Detect which cell encompasses the target text, then output its (x, y) center coordinate. 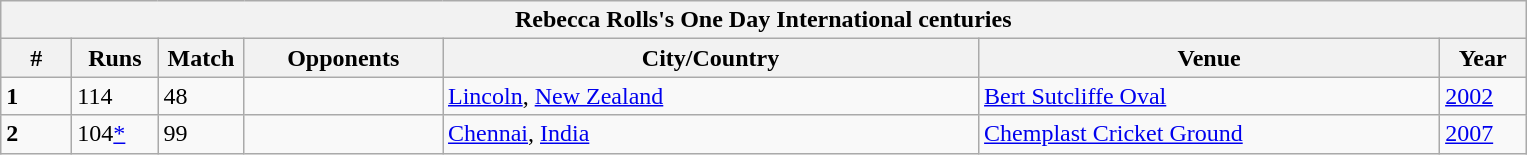
Year (1483, 58)
Match (201, 58)
Bert Sutcliffe Oval (1210, 96)
Lincoln, New Zealand (710, 96)
114 (115, 96)
Opponents (344, 58)
Rebecca Rolls's One Day International centuries (764, 20)
2007 (1483, 134)
104* (115, 134)
Runs (115, 58)
Chemplast Cricket Ground (1210, 134)
Chennai, India (710, 134)
2002 (1483, 96)
2 (36, 134)
48 (201, 96)
# (36, 58)
1 (36, 96)
99 (201, 134)
Venue (1210, 58)
City/Country (710, 58)
